From the cell containing the given text, extract its center point as [x, y] coordinate. 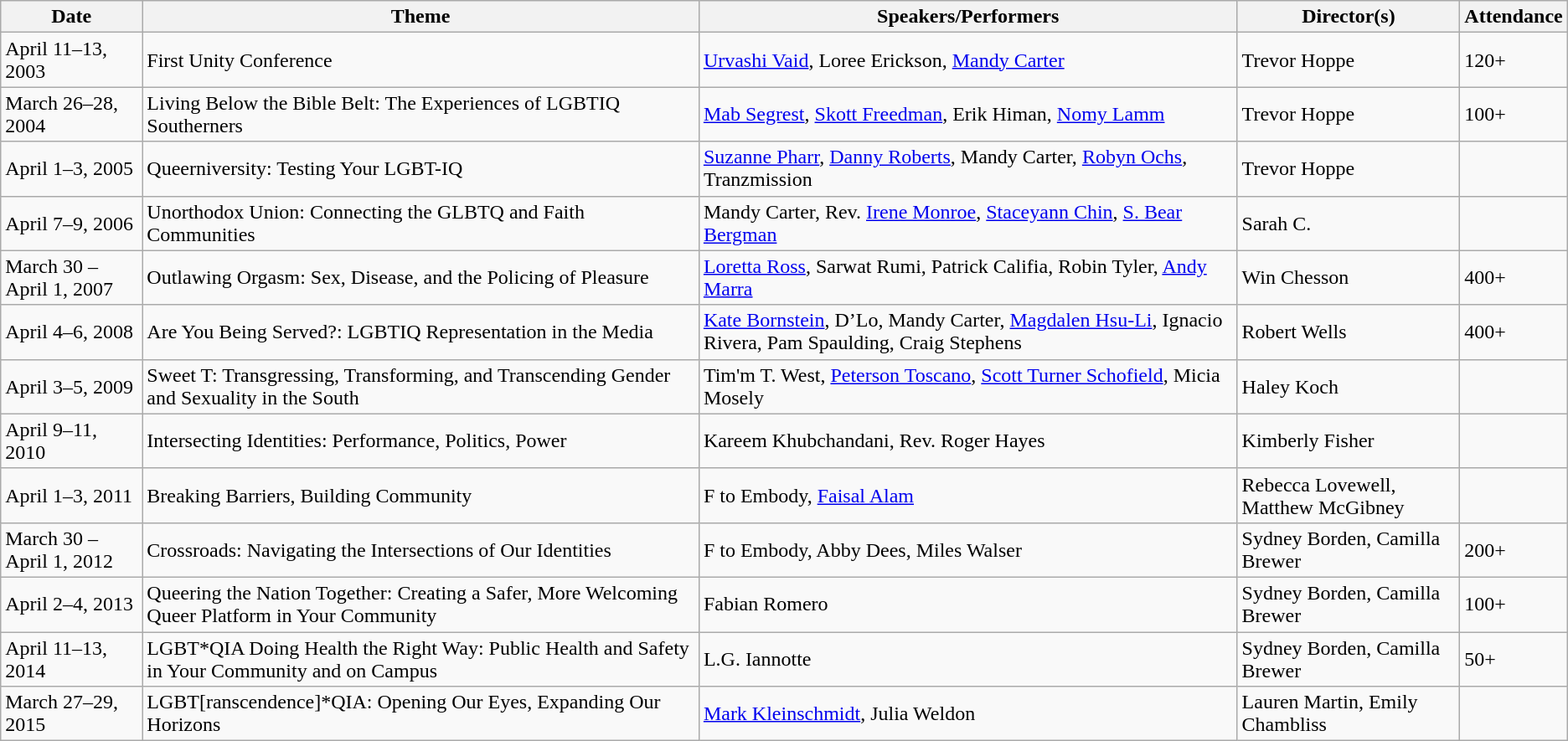
Crossroads: Navigating the Intersections of Our Identities [420, 549]
April 11–13, 2014 [72, 658]
April 2–4, 2013 [72, 605]
March 26–28, 2004 [72, 114]
Win Chesson [1349, 278]
Mark Kleinschmidt, Julia Weldon [968, 713]
L.G. Iannotte [968, 658]
April 11–13, 2003 [72, 60]
April 1–3, 2005 [72, 169]
Date [72, 17]
April 1–3, 2011 [72, 496]
Attendance [1514, 17]
Intersecting Identities: Performance, Politics, Power [420, 440]
First Unity Conference [420, 60]
Sarah C. [1349, 223]
F to Embody, Faisal Alam [968, 496]
April 9–11, 2010 [72, 440]
Theme [420, 17]
Unorthodox Union: Connecting the GLBTQ and Faith Communities [420, 223]
Fabian Romero [968, 605]
Kate Bornstein, D’Lo, Mandy Carter, Magdalen Hsu-Li, Ignacio Rivera, Pam Spaulding, Craig Stephens [968, 332]
F to Embody, Abby Dees, Miles Walser [968, 549]
Sweet T: Transgressing, Transforming, and Transcending Gender and Sexuality in the South [420, 387]
Director(s) [1349, 17]
50+ [1514, 658]
March 30 – April 1, 2007 [72, 278]
Queerniversity: Testing Your LGBT-IQ [420, 169]
March 27–29, 2015 [72, 713]
Suzanne Pharr, Danny Roberts, Mandy Carter, Robyn Ochs, Tranzmission [968, 169]
LGBT[ranscendence]*QIA: Opening Our Eyes, Expanding Our Horizons [420, 713]
Mab Segrest, Skott Freedman, Erik Himan, Nomy Lamm [968, 114]
Robert Wells [1349, 332]
April 7–9, 2006 [72, 223]
Haley Koch [1349, 387]
Outlawing Orgasm: Sex, Disease, and the Policing of Pleasure [420, 278]
Breaking Barriers, Building Community [420, 496]
March 30 – April 1, 2012 [72, 549]
Kareem Khubchandani, Rev. Roger Hayes [968, 440]
April 3–5, 2009 [72, 387]
Queering the Nation Together: Creating a Safer, More Welcoming Queer Platform in Your Community [420, 605]
April 4–6, 2008 [72, 332]
200+ [1514, 549]
Living Below the Bible Belt: The Experiences of LGBTIQ Southerners [420, 114]
Mandy Carter, Rev. Irene Monroe, Staceyann Chin, S. Bear Bergman [968, 223]
Urvashi Vaid, Loree Erickson, Mandy Carter [968, 60]
Loretta Ross, Sarwat Rumi, Patrick Califia, Robin Tyler, Andy Marra [968, 278]
Kimberly Fisher [1349, 440]
Tim'm T. West, Peterson Toscano, Scott Turner Schofield, Micia Mosely [968, 387]
Are You Being Served?: LGBTIQ Representation in the Media [420, 332]
LGBT*QIA Doing Health the Right Way: Public Health and Safety in Your Community and on Campus [420, 658]
Rebecca Lovewell, Matthew McGibney [1349, 496]
120+ [1514, 60]
Lauren Martin, Emily Chambliss [1349, 713]
Speakers/Performers [968, 17]
